Search for the cell housing the specified text and yield its (x, y) center coordinate. 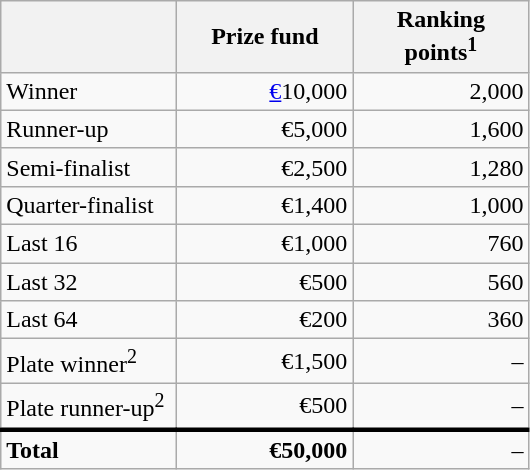
Winner (89, 91)
Prize fund (265, 37)
Ranking points1 (441, 37)
€1,000 (265, 244)
Last 32 (89, 282)
€10,000 (265, 91)
€2,500 (265, 167)
€1,400 (265, 205)
Last 16 (89, 244)
2,000 (441, 91)
Plate runner-up2 (89, 406)
€50,000 (265, 449)
1,000 (441, 205)
560 (441, 282)
360 (441, 320)
1,600 (441, 129)
Runner-up (89, 129)
760 (441, 244)
Total (89, 449)
Semi-finalist (89, 167)
€200 (265, 320)
Plate winner2 (89, 362)
Last 64 (89, 320)
Quarter-finalist (89, 205)
€1,500 (265, 362)
1,280 (441, 167)
€5,000 (265, 129)
